Identify which cell holds the provided text, then report its [x, y] central coordinate. 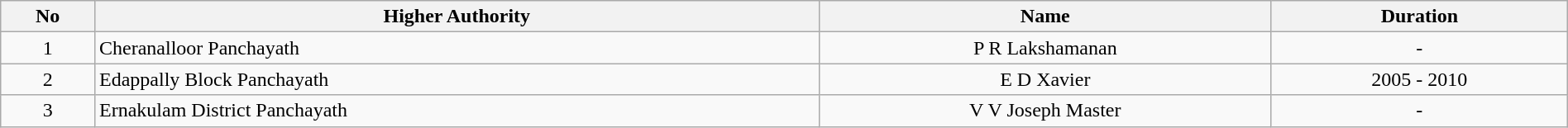
Higher Authority [457, 17]
2 [48, 79]
2005 - 2010 [1419, 79]
Name [1045, 17]
Cheranalloor Panchayath [457, 48]
V V Joseph Master [1045, 111]
Duration [1419, 17]
1 [48, 48]
No [48, 17]
3 [48, 111]
Edappally Block Panchayath [457, 79]
E D Xavier [1045, 79]
Ernakulam District Panchayath [457, 111]
P R Lakshamanan [1045, 48]
